Provide the (x, y) coordinate of the cell's center where the given text is located.  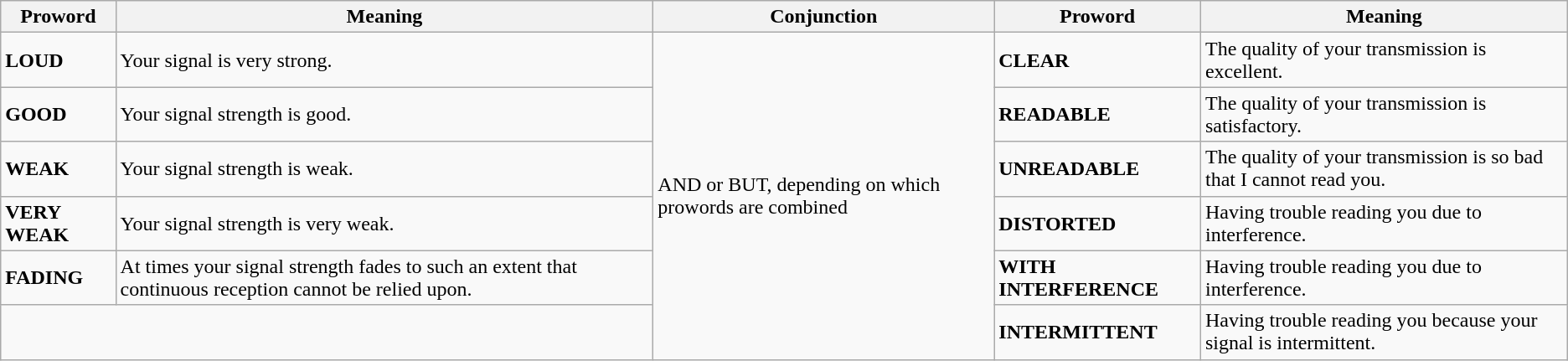
GOOD (59, 114)
VERY WEAK (59, 223)
FADING (59, 278)
DISTORTED (1097, 223)
Your signal strength is good. (384, 114)
The quality of your transmission is excellent. (1384, 60)
Your signal strength is weak. (384, 169)
The quality of your transmission is so bad that I cannot read you. (1384, 169)
Your signal is very strong. (384, 60)
CLEAR (1097, 60)
Having trouble reading you because your signal is intermittent. (1384, 332)
Conjunction (824, 17)
LOUD (59, 60)
The quality of your transmission is satisfactory. (1384, 114)
At times your signal strength fades to such an extent that continuous reception cannot be relied upon. (384, 278)
AND or BUT, depending on which prowords are combined (824, 196)
Your signal strength is very weak. (384, 223)
INTERMITTENT (1097, 332)
WITH INTERFERENCE (1097, 278)
READABLE (1097, 114)
UNREADABLE (1097, 169)
WEAK (59, 169)
